Search for the cell housing the specified text and yield its [X, Y] center coordinate. 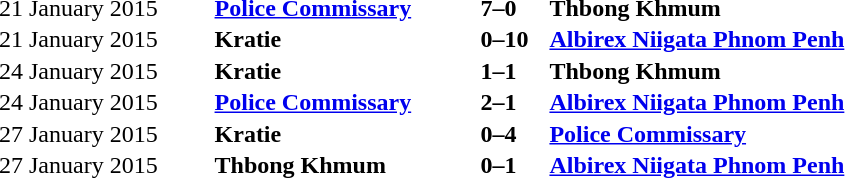
2–1 [513, 103]
1–1 [513, 71]
0–4 [513, 134]
0–10 [513, 39]
Police Commissary [345, 103]
